Pinpoint the cell where the given text exists, returning its [X, Y] midpoint coordinate. 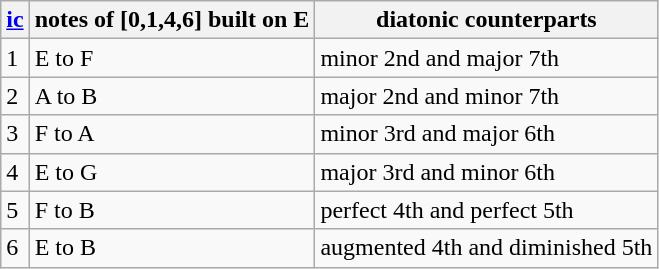
1 [15, 58]
major 3rd and minor 6th [486, 172]
3 [15, 134]
F to B [172, 210]
A to B [172, 96]
augmented 4th and diminished 5th [486, 248]
2 [15, 96]
minor 2nd and major 7th [486, 58]
diatonic counterparts [486, 20]
ic [15, 20]
4 [15, 172]
major 2nd and minor 7th [486, 96]
F to A [172, 134]
E to G [172, 172]
5 [15, 210]
E to F [172, 58]
6 [15, 248]
minor 3rd and major 6th [486, 134]
perfect 4th and perfect 5th [486, 210]
notes of [0,1,4,6] built on E [172, 20]
E to B [172, 248]
